Extract the (X, Y) coordinate from the center of the cell holding the provided text.  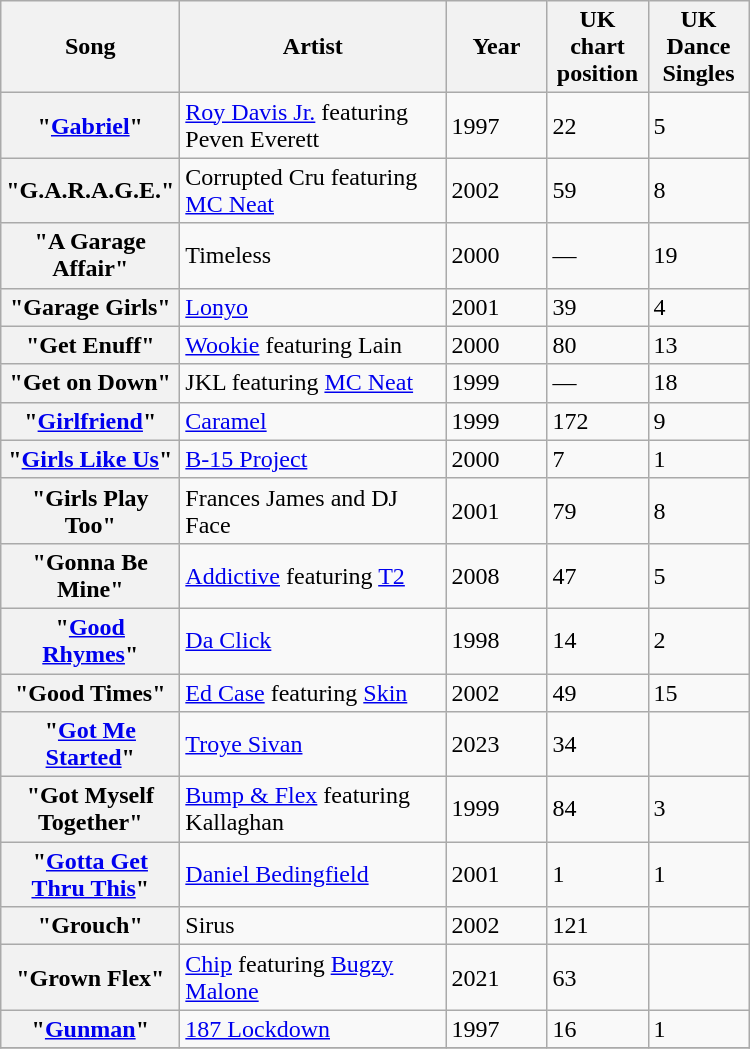
"Grown Flex" (90, 978)
187 Lockdown (313, 1029)
"Girls Like Us" (90, 459)
Song (90, 47)
13 (698, 345)
"Good Times" (90, 693)
Year (496, 47)
Frances James and DJ Face (313, 510)
34 (598, 744)
2023 (496, 744)
Troye Sivan (313, 744)
3 (698, 810)
2 (698, 640)
UK Dance Singles (698, 47)
"Got Myself Together" (90, 810)
84 (598, 810)
7 (598, 459)
22 (598, 126)
Artist (313, 47)
59 (598, 190)
Roy Davis Jr. featuring Peven Everett (313, 126)
14 (598, 640)
16 (598, 1029)
JKL featuring MC Neat (313, 383)
39 (598, 307)
"Gonna Be Mine" (90, 576)
2021 (496, 978)
"Good Rhymes" (90, 640)
Daniel Bedingfield (313, 874)
Sirus (313, 926)
9 (698, 421)
Wookie featuring Lain (313, 345)
Bump & Flex featuring Kallaghan (313, 810)
"Got Me Started" (90, 744)
Ed Case featuring Skin (313, 693)
Addictive featuring T2 (313, 576)
1998 (496, 640)
63 (598, 978)
"Girlfriend" (90, 421)
"Gunman" (90, 1029)
"A Garage Affair" (90, 256)
172 (598, 421)
Da Click (313, 640)
Chip featuring Bugzy Malone (313, 978)
Timeless (313, 256)
49 (598, 693)
"Get on Down" (90, 383)
121 (598, 926)
2008 (496, 576)
80 (598, 345)
B-15 Project (313, 459)
Lonyo (313, 307)
19 (698, 256)
"Gotta Get Thru This" (90, 874)
18 (698, 383)
4 (698, 307)
"Gabriel" (90, 126)
79 (598, 510)
"Grouch" (90, 926)
47 (598, 576)
UK chart position (598, 47)
"G.A.R.A.G.E." (90, 190)
"Girls Play Too" (90, 510)
Caramel (313, 421)
"Get Enuff" (90, 345)
"Garage Girls" (90, 307)
15 (698, 693)
Corrupted Cru featuring MC Neat (313, 190)
